Pinpoint the cell where the given text exists, returning its (x, y) midpoint coordinate. 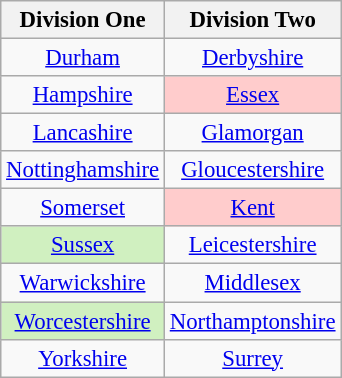
Surrey (252, 358)
Northamptonshire (252, 321)
Sussex (83, 245)
Warwickshire (83, 283)
Leicestershire (252, 245)
Somerset (83, 208)
Kent (252, 208)
Hampshire (83, 95)
Worcestershire (83, 321)
Essex (252, 95)
Middlesex (252, 283)
Yorkshire (83, 358)
Durham (83, 58)
Derbyshire (252, 58)
Glamorgan (252, 133)
Nottinghamshire (83, 170)
Division One (83, 20)
Gloucestershire (252, 170)
Lancashire (83, 133)
Division Two (252, 20)
